Determine the [x, y] coordinate at the center of the cell enclosing the given text.  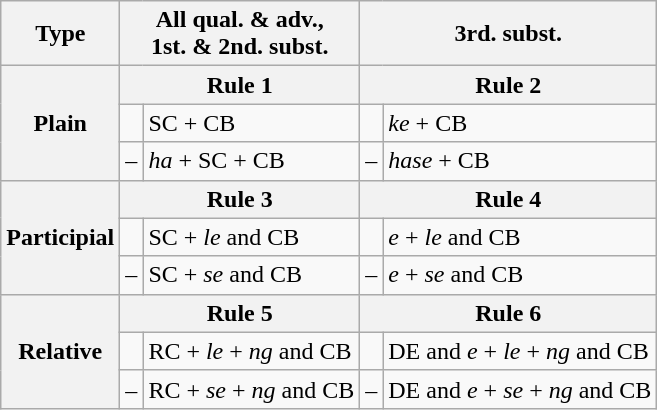
Plain [60, 123]
Type [60, 34]
Rule 1 [240, 85]
DE and e + se + ng and CB [520, 389]
SC + le and CB [252, 237]
RC + se + ng and CB [252, 389]
hase + CB [520, 161]
Participial [60, 237]
Rule 4 [508, 199]
e + se and CB [520, 275]
All qual. & adv.,1st. & 2nd. subst. [240, 34]
Rule 5 [240, 313]
Rule 2 [508, 85]
Rule 6 [508, 313]
DE and e + le + ng and CB [520, 351]
e + le and CB [520, 237]
SC + se and CB [252, 275]
ha + SC + CB [252, 161]
Rule 3 [240, 199]
3rd. subst. [508, 34]
RC + le + ng and CB [252, 351]
ke + CB [520, 123]
Relative [60, 351]
SC + CB [252, 123]
